Locate the cell with the specified text and output its (X, Y) center coordinate. 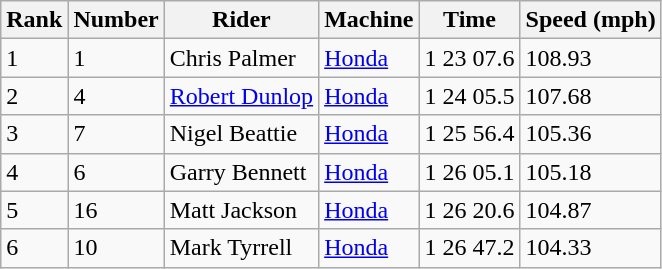
3 (34, 134)
105.18 (590, 172)
16 (116, 210)
10 (116, 248)
Time (470, 20)
Rider (241, 20)
Robert Dunlop (241, 96)
1 25 56.4 (470, 134)
1 24 05.5 (470, 96)
105.36 (590, 134)
1 26 47.2 (470, 248)
Number (116, 20)
1 26 05.1 (470, 172)
5 (34, 210)
Garry Bennett (241, 172)
Speed (mph) (590, 20)
107.68 (590, 96)
104.87 (590, 210)
Nigel Beattie (241, 134)
1 23 07.6 (470, 58)
Mark Tyrrell (241, 248)
Matt Jackson (241, 210)
Machine (369, 20)
7 (116, 134)
Rank (34, 20)
2 (34, 96)
1 26 20.6 (470, 210)
104.33 (590, 248)
108.93 (590, 58)
Chris Palmer (241, 58)
